Determine the (X, Y) coordinate at the center of the cell enclosing the given text.  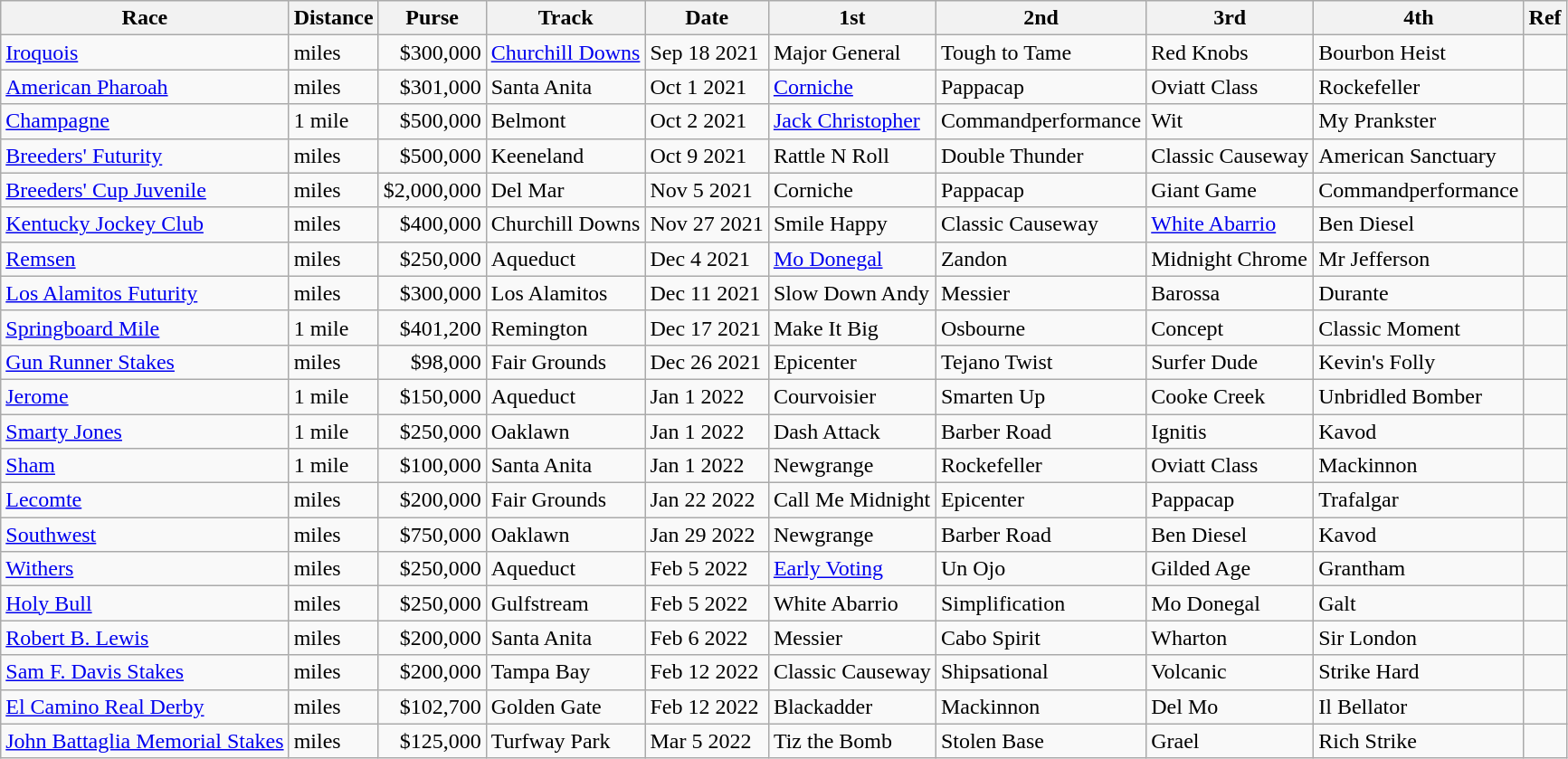
Call Me Midnight (852, 500)
Los Alamitos (565, 293)
$98,000 (432, 362)
Strike Hard (1419, 672)
Withers (145, 569)
Il Bellator (1419, 707)
Track (565, 18)
Oct 2 2021 (707, 121)
Tampa Bay (565, 672)
Slow Down Andy (852, 293)
Keeneland (565, 156)
Sep 18 2021 (707, 52)
Mr Jefferson (1419, 259)
4th (1419, 18)
Wharton (1231, 638)
Cooke Creek (1231, 396)
Distance (333, 18)
Date (707, 18)
Gulfstream (565, 603)
Grantham (1419, 569)
Tough to Tame (1041, 52)
Shipsational (1041, 672)
Concept (1231, 327)
Ref (1545, 18)
Volcanic (1231, 672)
Dec 26 2021 (707, 362)
Kentucky Jockey Club (145, 224)
Cabo Spirit (1041, 638)
Unbridled Bomber (1419, 396)
Jack Christopher (852, 121)
Stolen Base (1041, 741)
Midnight Chrome (1231, 259)
Jan 22 2022 (707, 500)
American Pharoah (145, 87)
Courvoisier (852, 396)
Dec 17 2021 (707, 327)
Los Alamitos Futurity (145, 293)
Smarten Up (1041, 396)
Trafalgar (1419, 500)
Southwest (145, 535)
Iroquois (145, 52)
Del Mar (565, 190)
Oct 9 2021 (707, 156)
Jerome (145, 396)
$400,000 (432, 224)
Turfway Park (565, 741)
Kevin's Folly (1419, 362)
Zandon (1041, 259)
2nd (1041, 18)
Bourbon Heist (1419, 52)
Champagne (145, 121)
Major General (852, 52)
Wit (1231, 121)
Nov 5 2021 (707, 190)
Grael (1231, 741)
Golden Gate (565, 707)
Un Ojo (1041, 569)
Classic Moment (1419, 327)
Robert B. Lewis (145, 638)
Remington (565, 327)
Oct 1 2021 (707, 87)
Sam F. Davis Stakes (145, 672)
Sir London (1419, 638)
Simplification (1041, 603)
Breeders' Cup Juvenile (145, 190)
Smarty Jones (145, 432)
Galt (1419, 603)
Mar 5 2022 (707, 741)
$150,000 (432, 396)
3rd (1231, 18)
Rich Strike (1419, 741)
$125,000 (432, 741)
$100,000 (432, 466)
Lecomte (145, 500)
Purse (432, 18)
Holy Bull (145, 603)
$2,000,000 (432, 190)
American Sanctuary (1419, 156)
Surfer Dude (1231, 362)
$401,200 (432, 327)
Make It Big (852, 327)
Red Knobs (1231, 52)
Race (145, 18)
Tiz the Bomb (852, 741)
Springboard Mile (145, 327)
$750,000 (432, 535)
Double Thunder (1041, 156)
Barossa (1231, 293)
Feb 6 2022 (707, 638)
$301,000 (432, 87)
Del Mo (1231, 707)
Blackadder (852, 707)
Dec 11 2021 (707, 293)
Ignitis (1231, 432)
John Battaglia Memorial Stakes (145, 741)
Gilded Age (1231, 569)
Remsen (145, 259)
Belmont (565, 121)
Dec 4 2021 (707, 259)
Gun Runner Stakes (145, 362)
Smile Happy (852, 224)
1st (852, 18)
Sham (145, 466)
Tejano Twist (1041, 362)
Nov 27 2021 (707, 224)
Giant Game (1231, 190)
My Prankster (1419, 121)
Rattle N Roll (852, 156)
El Camino Real Derby (145, 707)
Jan 29 2022 (707, 535)
$102,700 (432, 707)
Osbourne (1041, 327)
Durante (1419, 293)
Dash Attack (852, 432)
Early Voting (852, 569)
Breeders' Futurity (145, 156)
